Output the (x, y) coordinate of the center of the cell containing the given text.  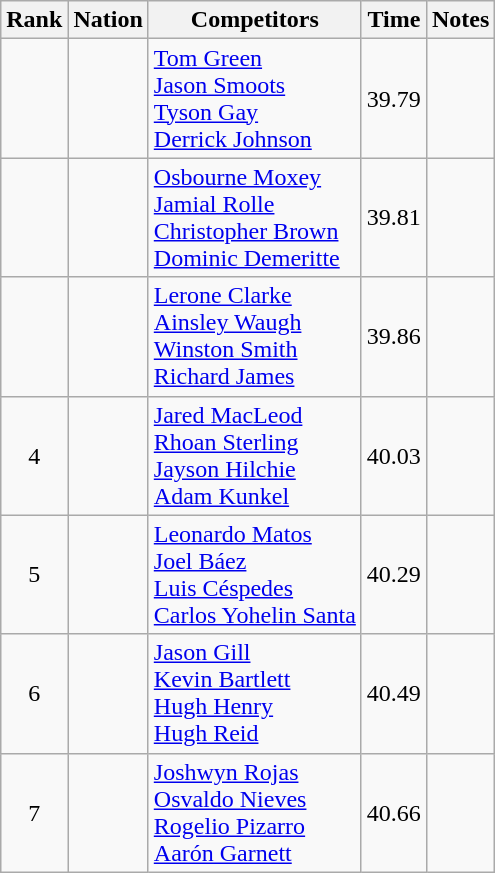
Lerone ClarkeAinsley WaughWinston SmithRichard James (254, 336)
Nation (108, 20)
7 (34, 812)
39.81 (394, 218)
39.79 (394, 98)
4 (34, 456)
Rank (34, 20)
40.29 (394, 574)
Tom GreenJason SmootsTyson GayDerrick Johnson (254, 98)
40.03 (394, 456)
5 (34, 574)
39.86 (394, 336)
Osbourne MoxeyJamial RolleChristopher BrownDominic Demeritte (254, 218)
6 (34, 694)
Leonardo MatosJoel BáezLuis CéspedesCarlos Yohelin Santa (254, 574)
Competitors (254, 20)
40.66 (394, 812)
Joshwyn RojasOsvaldo NievesRogelio PizarroAarón Garnett (254, 812)
Time (394, 20)
Jason GillKevin BartlettHugh HenryHugh Reid (254, 694)
Notes (460, 20)
Jared MacLeodRhoan SterlingJayson HilchieAdam Kunkel (254, 456)
40.49 (394, 694)
